Scan for the cell matching the given text and deliver its [X, Y] coordinate at center. 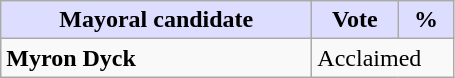
% [426, 20]
Vote [355, 20]
Mayoral candidate [156, 20]
Acclaimed [383, 58]
Myron Dyck [156, 58]
